Detect which cell encompasses the target text, then output its [x, y] center coordinate. 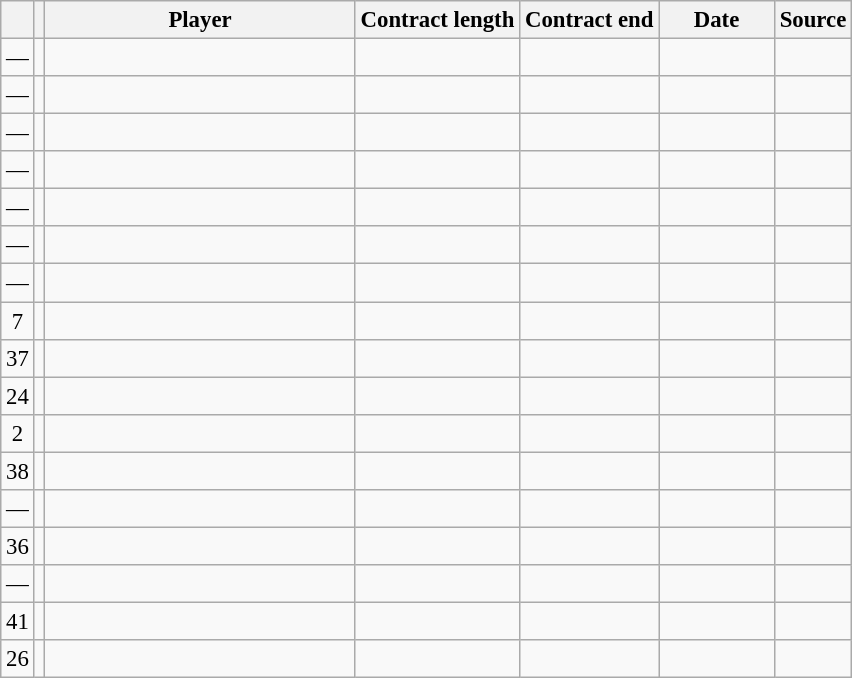
38 [18, 471]
2 [18, 433]
Date [717, 20]
Source [812, 20]
Contract end [590, 20]
41 [18, 621]
Player [200, 20]
7 [18, 321]
Contract length [437, 20]
24 [18, 396]
37 [18, 358]
26 [18, 659]
36 [18, 546]
